Return (x, y) of the center of cell containing provided text 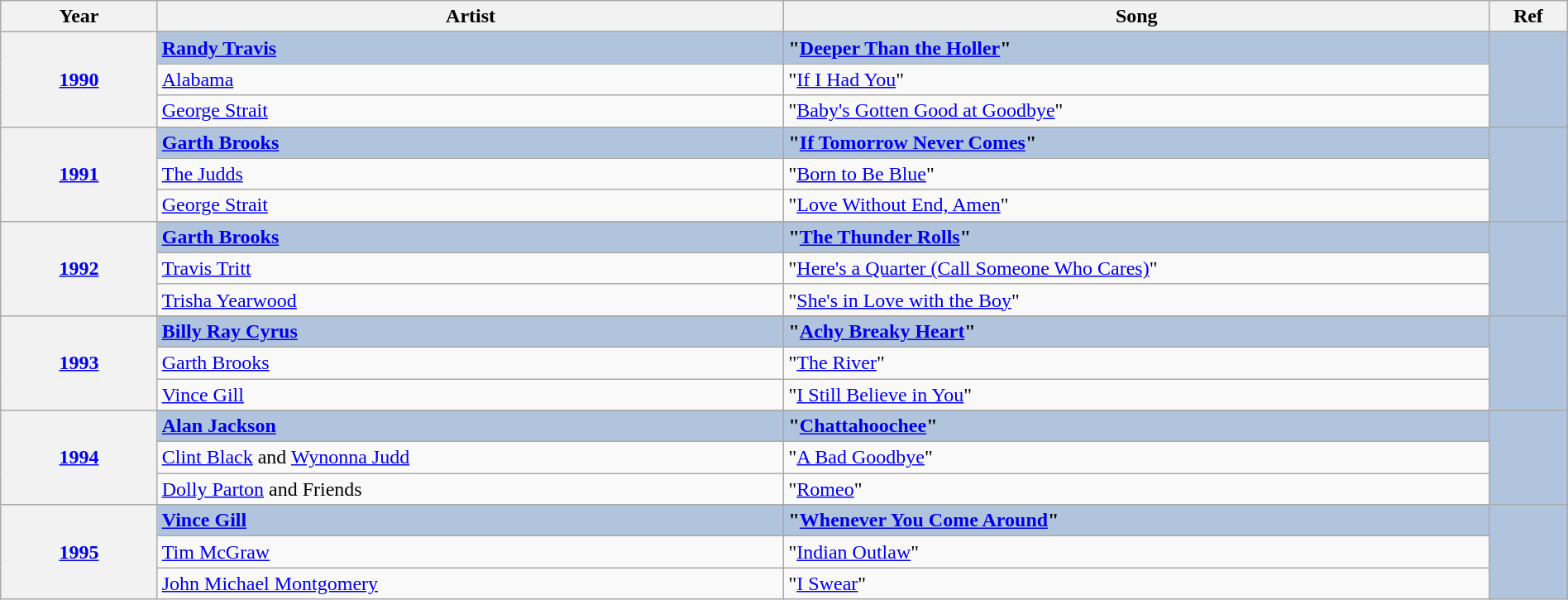
1995 (79, 552)
"Born to Be Blue" (1136, 174)
1991 (79, 174)
"A Bad Goodbye" (1136, 458)
Alan Jackson (471, 426)
"Whenever You Come Around" (1136, 521)
"I Still Believe in You" (1136, 395)
"The River" (1136, 362)
Tim McGraw (471, 552)
The Judds (471, 174)
1990 (79, 79)
"The Thunder Rolls" (1136, 237)
Dolly Parton and Friends (471, 489)
"Romeo" (1136, 489)
Trisha Yearwood (471, 300)
Year (79, 17)
Travis Tritt (471, 268)
John Michael Montgomery (471, 583)
"Baby's Gotten Good at Goodbye" (1136, 111)
Billy Ray Cyrus (471, 331)
"Deeper Than the Holler" (1136, 48)
"I Swear" (1136, 583)
"Love Without End, Amen" (1136, 205)
Randy Travis (471, 48)
Alabama (471, 79)
1992 (79, 268)
Song (1136, 17)
"If I Had You" (1136, 79)
"Indian Outlaw" (1136, 552)
Clint Black and Wynonna Judd (471, 458)
"Achy Breaky Heart" (1136, 331)
1993 (79, 362)
1994 (79, 458)
"If Tomorrow Never Comes" (1136, 142)
Artist (471, 17)
"She's in Love with the Boy" (1136, 300)
"Chattahoochee" (1136, 426)
"Here's a Quarter (Call Someone Who Cares)" (1136, 268)
Ref (1528, 17)
